Return the (x, y) coordinate for the center point of the cell that contains the specified text.  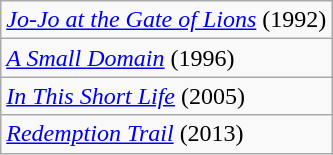
Jo-Jo at the Gate of Lions (1992) (166, 20)
Redemption Trail (2013) (166, 134)
A Small Domain (1996) (166, 58)
In This Short Life (2005) (166, 96)
